Locate the cell with the specified text and output its (X, Y) center coordinate. 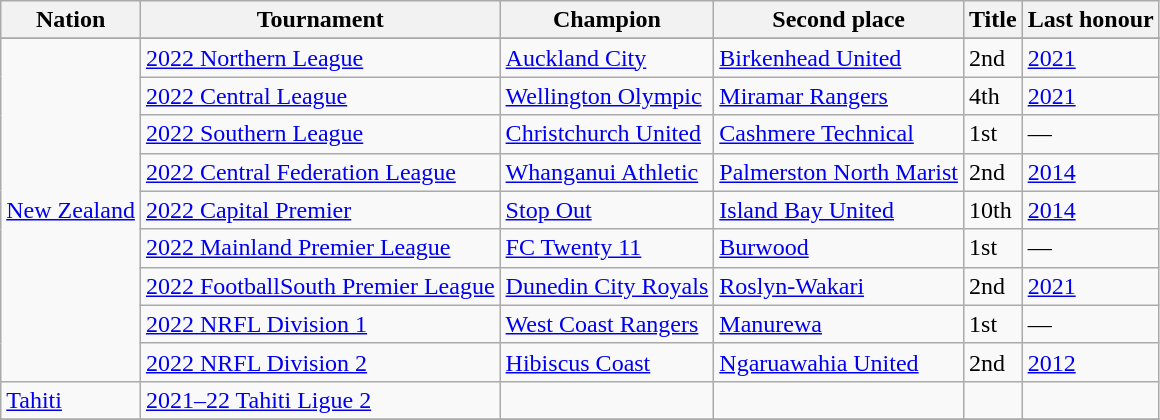
2022 Capital Premier (320, 210)
Dunedin City Royals (607, 286)
Stop Out (607, 210)
Birkenhead United (839, 58)
Cashmere Technical (839, 134)
2022 NRFL Division 2 (320, 362)
Christchurch United (607, 134)
Wellington Olympic (607, 96)
Manurewa (839, 324)
New Zealand (71, 210)
4th (994, 96)
Roslyn-Wakari (839, 286)
Tournament (320, 20)
Island Bay United (839, 210)
2022 Southern League (320, 134)
2021–22 Tahiti Ligue 2 (320, 400)
FC Twenty 11 (607, 248)
Whanganui Athletic (607, 172)
Tahiti (71, 400)
West Coast Rangers (607, 324)
Nation (71, 20)
2022 NRFL Division 1 (320, 324)
Second place (839, 20)
Champion (607, 20)
2012 (1090, 362)
Hibiscus Coast (607, 362)
2022 Northern League (320, 58)
2022 FootballSouth Premier League (320, 286)
10th (994, 210)
Burwood (839, 248)
Auckland City (607, 58)
2022 Mainland Premier League (320, 248)
Miramar Rangers (839, 96)
2022 Central Federation League (320, 172)
2022 Central League (320, 96)
Title (994, 20)
Last honour (1090, 20)
Ngaruawahia United (839, 362)
Palmerston North Marist (839, 172)
